Capture the cell that displays the provided text and extract its [X, Y] central coordinate. 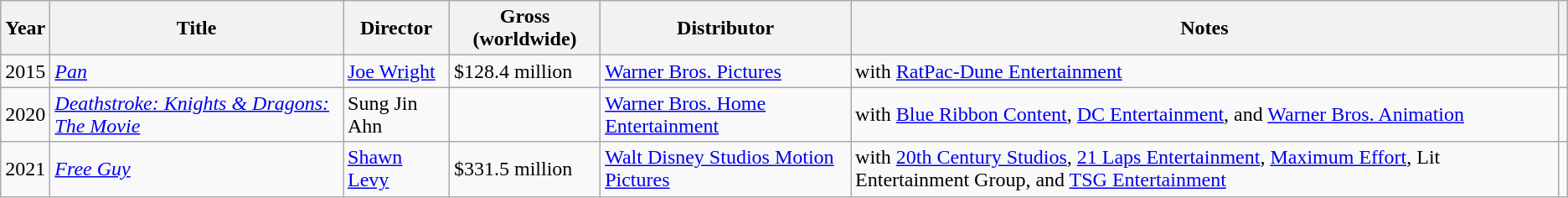
Pan [197, 71]
Warner Bros. Home Entertainment [725, 114]
Joe Wright [397, 71]
Distributor [725, 29]
2015 [25, 71]
Deathstroke: Knights & Dragons: The Movie [197, 114]
Title [197, 29]
Shawn Levy [397, 169]
Director [397, 29]
Walt Disney Studios Motion Pictures [725, 169]
Free Guy [197, 169]
Gross (worldwide) [524, 29]
2020 [25, 114]
Year [25, 29]
$128.4 million [524, 71]
with RatPac-Dune Entertainment [1204, 71]
with 20th Century Studios, 21 Laps Entertainment, Maximum Effort, Lit Entertainment Group, and TSG Entertainment [1204, 169]
Sung Jin Ahn [397, 114]
Notes [1204, 29]
Warner Bros. Pictures [725, 71]
with Blue Ribbon Content, DC Entertainment, and Warner Bros. Animation [1204, 114]
$331.5 million [524, 169]
2021 [25, 169]
